Pinpoint the cell where the given text exists, returning its [x, y] midpoint coordinate. 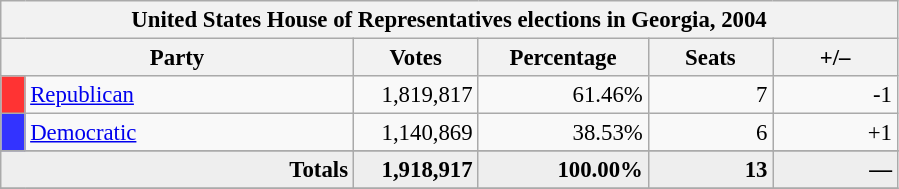
1,918,917 [416, 170]
6 [710, 133]
7 [710, 95]
100.00% [563, 170]
Totals [178, 170]
Votes [416, 58]
38.53% [563, 133]
— [836, 170]
+/– [836, 58]
Democratic [189, 133]
1,819,817 [416, 95]
Seats [710, 58]
61.46% [563, 95]
Party [178, 58]
Republican [189, 95]
United States House of Representatives elections in Georgia, 2004 [450, 20]
-1 [836, 95]
+1 [836, 133]
13 [710, 170]
Percentage [563, 58]
1,140,869 [416, 133]
